Detect which cell encompasses the target text, then output its (X, Y) center coordinate. 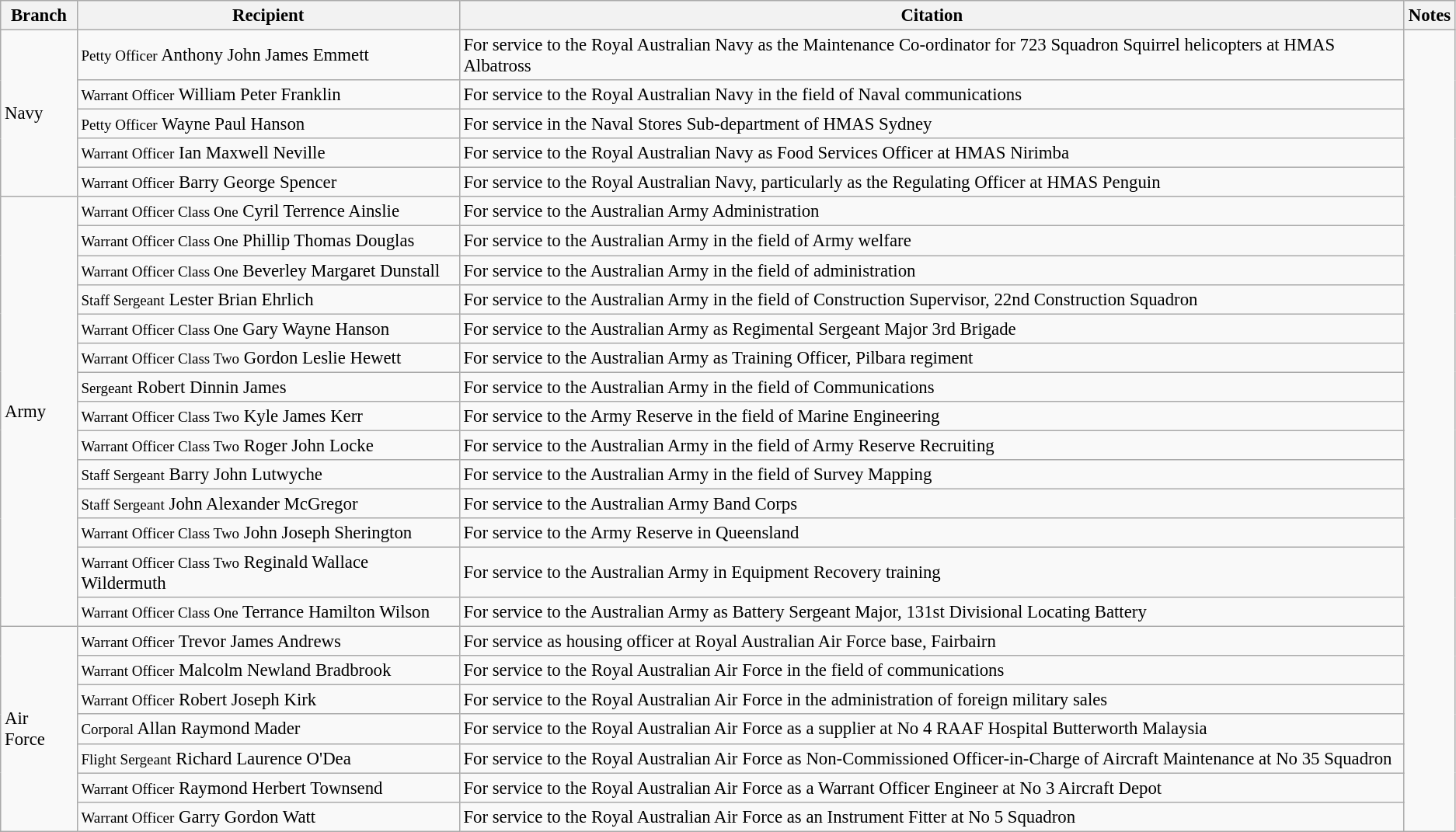
For service to the Royal Australian Air Force as an Instrument Fitter at No 5 Squadron (932, 816)
Army (39, 412)
For service to the Australian Army in the field of Construction Supervisor, 22nd Construction Squadron (932, 299)
Sergeant Robert Dinnin James (268, 387)
For service to the Royal Australian Air Force as a Warrant Officer Engineer at No 3 Aircraft Depot (932, 788)
Warrant Officer Malcolm Newland Bradbrook (268, 670)
Warrant Officer Class One Beverley Margaret Dunstall (268, 270)
Petty Officer Anthony John James Emmett (268, 56)
For service to the Australian Army in Equipment Recovery training (932, 573)
For service to the Royal Australian Air Force in the field of communications (932, 670)
Warrant Officer William Peter Franklin (268, 95)
Warrant Officer Robert Joseph Kirk (268, 700)
For service to the Royal Australian Air Force as a supplier at No 4 RAAF Hospital Butterworth Malaysia (932, 729)
Navy (39, 113)
Branch (39, 16)
For service to the Royal Australian Navy, particularly as the Regulating Officer at HMAS Penguin (932, 183)
Warrant Officer Trevor James Andrews (268, 642)
For service to the Army Reserve in Queensland (932, 533)
Staff Sergeant Lester Brian Ehrlich (268, 299)
Warrant Officer Class Two Roger John Locke (268, 445)
For service to the Royal Australian Air Force in the administration of foreign military sales (932, 700)
For service to the Australian Army in the field of Survey Mapping (932, 475)
For service to the Royal Australian Navy as the Maintenance Co-ordinator for 723 Squadron Squirrel helicopters at HMAS Albatross (932, 56)
Warrant Officer Class One Cyril Terrence Ainslie (268, 212)
Warrant Officer Class Two Reginald Wallace Wildermuth (268, 573)
Warrant Officer Raymond Herbert Townsend (268, 788)
Warrant Officer Ian Maxwell Neville (268, 153)
For service to the Army Reserve in the field of Marine Engineering (932, 416)
Corporal Allan Raymond Mader (268, 729)
For service to the Australian Army in the field of administration (932, 270)
Warrant Officer Class Two John Joseph Sherington (268, 533)
Air Force (39, 729)
For service to the Australian Army Administration (932, 212)
Staff Sergeant Barry John Lutwyche (268, 475)
Warrant Officer Garry Gordon Watt (268, 816)
For service to the Royal Australian Air Force as Non-Commissioned Officer-in-Charge of Aircraft Maintenance at No 35 Squadron (932, 758)
For service as housing officer at Royal Australian Air Force base, Fairbairn (932, 642)
Warrant Officer Class One Terrance Hamilton Wilson (268, 612)
Warrant Officer Class One Phillip Thomas Douglas (268, 241)
Staff Sergeant John Alexander McGregor (268, 503)
For service to the Australian Army in the field of Communications (932, 387)
Petty Officer Wayne Paul Hanson (268, 124)
Flight Sergeant Richard Laurence O'Dea (268, 758)
Warrant Officer Class Two Gordon Leslie Hewett (268, 357)
For service to the Australian Army in the field of Army welfare (932, 241)
Notes (1430, 16)
For service to the Australian Army as Training Officer, Pilbara regiment (932, 357)
Warrant Officer Class One Gary Wayne Hanson (268, 329)
For service to the Australian Army Band Corps (932, 503)
Recipient (268, 16)
For service in the Naval Stores Sub-department of HMAS Sydney (932, 124)
For service to the Royal Australian Navy in the field of Naval communications (932, 95)
Warrant Officer Class Two Kyle James Kerr (268, 416)
For service to the Australian Army as Battery Sergeant Major, 131st Divisional Locating Battery (932, 612)
Citation (932, 16)
Warrant Officer Barry George Spencer (268, 183)
For service to the Royal Australian Navy as Food Services Officer at HMAS Nirimba (932, 153)
For service to the Australian Army in the field of Army Reserve Recruiting (932, 445)
For service to the Australian Army as Regimental Sergeant Major 3rd Brigade (932, 329)
